Identify which cell holds the provided text, then report its (X, Y) central coordinate. 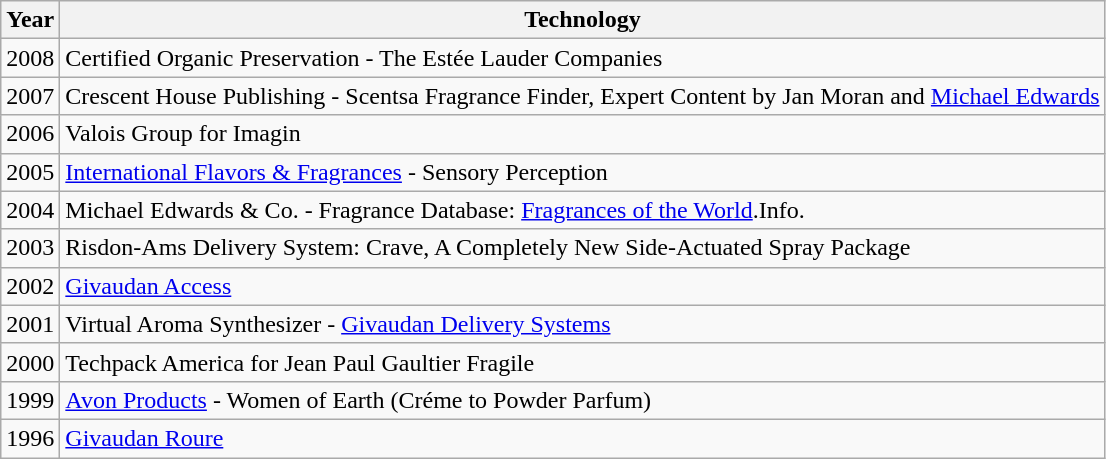
2001 (30, 324)
2000 (30, 362)
Valois Group for Imagin (582, 134)
Michael Edwards & Co. - Fragrance Database: Fragrances of the World.Info. (582, 210)
Year (30, 20)
2006 (30, 134)
Techpack America for Jean Paul Gaultier Fragile (582, 362)
Givaudan Roure (582, 438)
Givaudan Access (582, 286)
2005 (30, 172)
1996 (30, 438)
International Flavors & Fragrances - Sensory Perception (582, 172)
Risdon-Ams Delivery System: Crave, A Completely New Side-Actuated Spray Package (582, 248)
1999 (30, 400)
Technology (582, 20)
2008 (30, 58)
2003 (30, 248)
2002 (30, 286)
Certified Organic Preservation - The Estée Lauder Companies (582, 58)
Avon Products - Women of Earth (Créme to Powder Parfum) (582, 400)
Crescent House Publishing - Scentsa Fragrance Finder, Expert Content by Jan Moran and Michael Edwards (582, 96)
Virtual Aroma Synthesizer - Givaudan Delivery Systems (582, 324)
2007 (30, 96)
2004 (30, 210)
